Provide the [X, Y] coordinate of the cell's center where the given text is located.  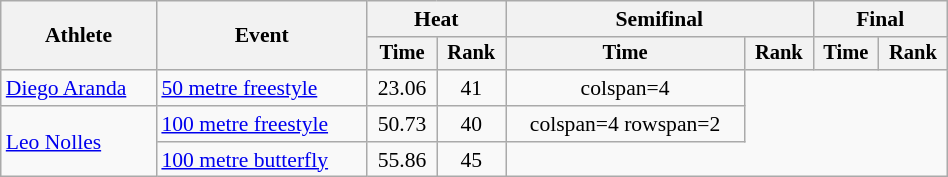
colspan=4 [626, 88]
Heat [436, 19]
50 metre freestyle [262, 88]
Final [880, 19]
40 [472, 124]
Diego Aranda [79, 88]
Leo Nolles [79, 142]
Athlete [79, 36]
41 [472, 88]
Event [262, 36]
23.06 [402, 88]
100 metre freestyle [262, 124]
colspan=4 rowspan=2 [626, 124]
50.73 [402, 124]
Semifinal [660, 19]
